Capture the cell that displays the provided text and extract its [X, Y] central coordinate. 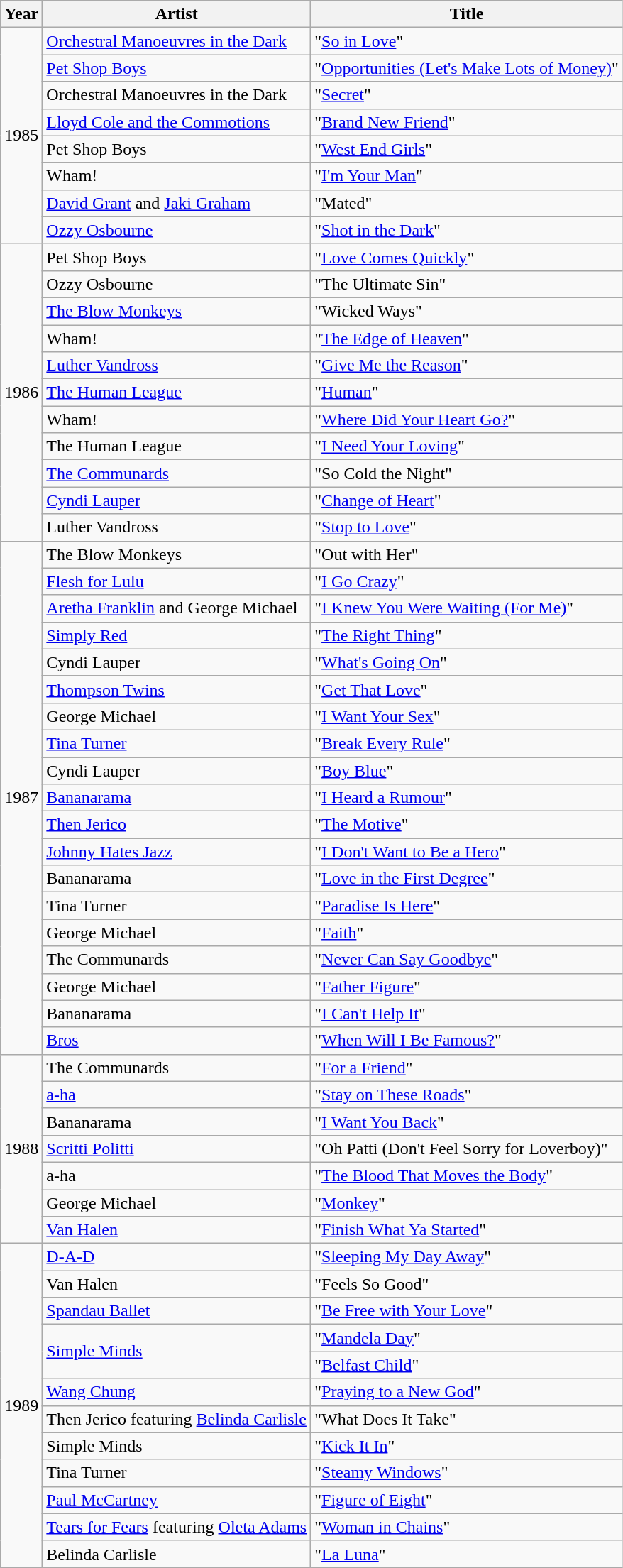
"Out with Her" [467, 554]
"When Will I Be Famous?" [467, 1041]
"Father Figure" [467, 987]
Then Jerico [177, 825]
"Feels So Good" [467, 1284]
"Finish What Ya Started" [467, 1230]
"I Can't Help It" [467, 1014]
"Brand New Friend" [467, 122]
1988 [21, 1148]
"West End Girls" [467, 149]
Flesh for Lulu [177, 581]
Aretha Franklin and George Michael [177, 608]
"What Does It Take" [467, 1419]
"For a Friend" [467, 1068]
"The Ultimate Sin" [467, 284]
"Mandela Day" [467, 1338]
"Woman in Chains" [467, 1527]
1987 [21, 798]
"Where Did Your Heart Go?" [467, 420]
Thompson Twins [177, 689]
"Love in the First Degree" [467, 879]
Tears for Fears featuring Oleta Adams [177, 1527]
"Paradise Is Here" [467, 906]
Johnny Hates Jazz [177, 852]
"Human" [467, 393]
Spandau Ballet [177, 1311]
"Kick It In" [467, 1446]
"Stop to Love" [467, 527]
"Wicked Ways" [467, 311]
"Monkey" [467, 1203]
1989 [21, 1405]
"Mated" [467, 203]
Wang Chung [177, 1392]
"Opportunities (Let's Make Lots of Money)" [467, 68]
"Faith" [467, 933]
"Get That Love" [467, 689]
D-A-D [177, 1257]
"Change of Heart" [467, 500]
Then Jerico featuring Belinda Carlisle [177, 1419]
Title [467, 14]
"La Luna" [467, 1554]
Lloyd Cole and the Commotions [177, 122]
"Praying to a New God" [467, 1392]
"Sleeping My Day Away" [467, 1257]
"So in Love" [467, 41]
"I'm Your Man" [467, 176]
"I Knew You Were Waiting (For Me)" [467, 608]
"I Want You Back" [467, 1122]
"Be Free with Your Love" [467, 1311]
Simply Red [177, 635]
"Never Can Say Goodbye" [467, 960]
"Oh Patti (Don't Feel Sorry for Loverboy)" [467, 1148]
"I Want Your Sex" [467, 716]
Belinda Carlisle [177, 1554]
"Secret" [467, 95]
"Love Comes Quickly" [467, 257]
"I Need Your Loving" [467, 446]
"Stay on These Roads" [467, 1095]
"So Cold the Night" [467, 473]
"I Don't Want to Be a Hero" [467, 852]
"Give Me the Reason" [467, 366]
"Steamy Windows" [467, 1473]
Bros [177, 1041]
Paul McCartney [177, 1500]
"The Blood That Moves the Body" [467, 1175]
"The Motive" [467, 825]
"Boy Blue" [467, 770]
"What's Going On" [467, 662]
Scritti Politti [177, 1148]
Year [21, 14]
"I Heard a Rumour" [467, 798]
"The Edge of Heaven" [467, 339]
"The Right Thing" [467, 635]
"I Go Crazy" [467, 581]
Artist [177, 14]
"Break Every Rule" [467, 743]
"Figure of Eight" [467, 1500]
"Belfast Child" [467, 1365]
"Shot in the Dark" [467, 230]
1986 [21, 392]
David Grant and Jaki Graham [177, 203]
1985 [21, 136]
